Output the (x, y) coordinate of the center of the cell containing the given text.  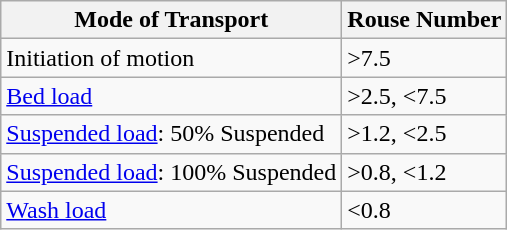
>7.5 (424, 58)
Wash load (172, 210)
Suspended load: 50% Suspended (172, 134)
>0.8, <1.2 (424, 172)
>1.2, <2.5 (424, 134)
Suspended load: 100% Suspended (172, 172)
Rouse Number (424, 20)
Mode of Transport (172, 20)
Bed load (172, 96)
<0.8 (424, 210)
Initiation of motion (172, 58)
>2.5, <7.5 (424, 96)
